Detect which cell encompasses the target text, then output its [X, Y] center coordinate. 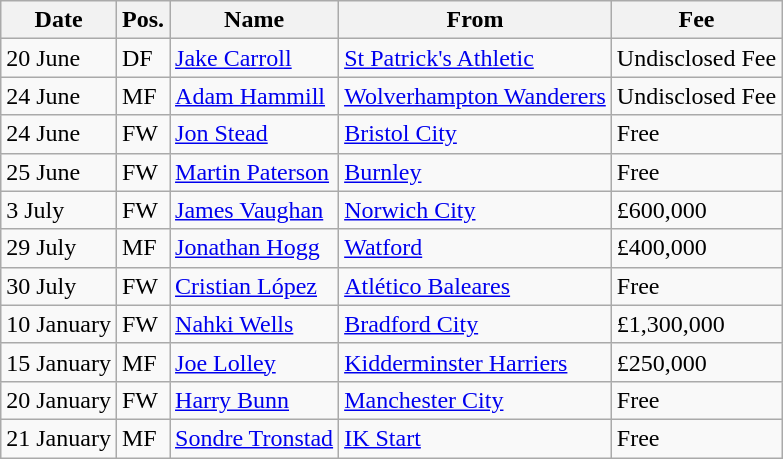
Martin Paterson [254, 172]
Cristian López [254, 286]
20 January [59, 400]
£400,000 [696, 248]
Pos. [142, 20]
Bristol City [476, 134]
Sondre Tronstad [254, 438]
Atlético Baleares [476, 286]
Burnley [476, 172]
From [476, 20]
Bradford City [476, 324]
Harry Bunn [254, 400]
Manchester City [476, 400]
Date [59, 20]
Jon Stead [254, 134]
Jonathan Hogg [254, 248]
Wolverhampton Wanderers [476, 96]
£600,000 [696, 210]
Adam Hammill [254, 96]
£1,300,000 [696, 324]
DF [142, 58]
25 June [59, 172]
21 January [59, 438]
Watford [476, 248]
20 June [59, 58]
Nahki Wells [254, 324]
IK Start [476, 438]
Kidderminster Harriers [476, 362]
Jake Carroll [254, 58]
St Patrick's Athletic [476, 58]
29 July [59, 248]
10 January [59, 324]
Name [254, 20]
Fee [696, 20]
3 July [59, 210]
Norwich City [476, 210]
Joe Lolley [254, 362]
30 July [59, 286]
James Vaughan [254, 210]
15 January [59, 362]
£250,000 [696, 362]
